Extract the (X, Y) coordinate from the center of the cell holding the provided text.  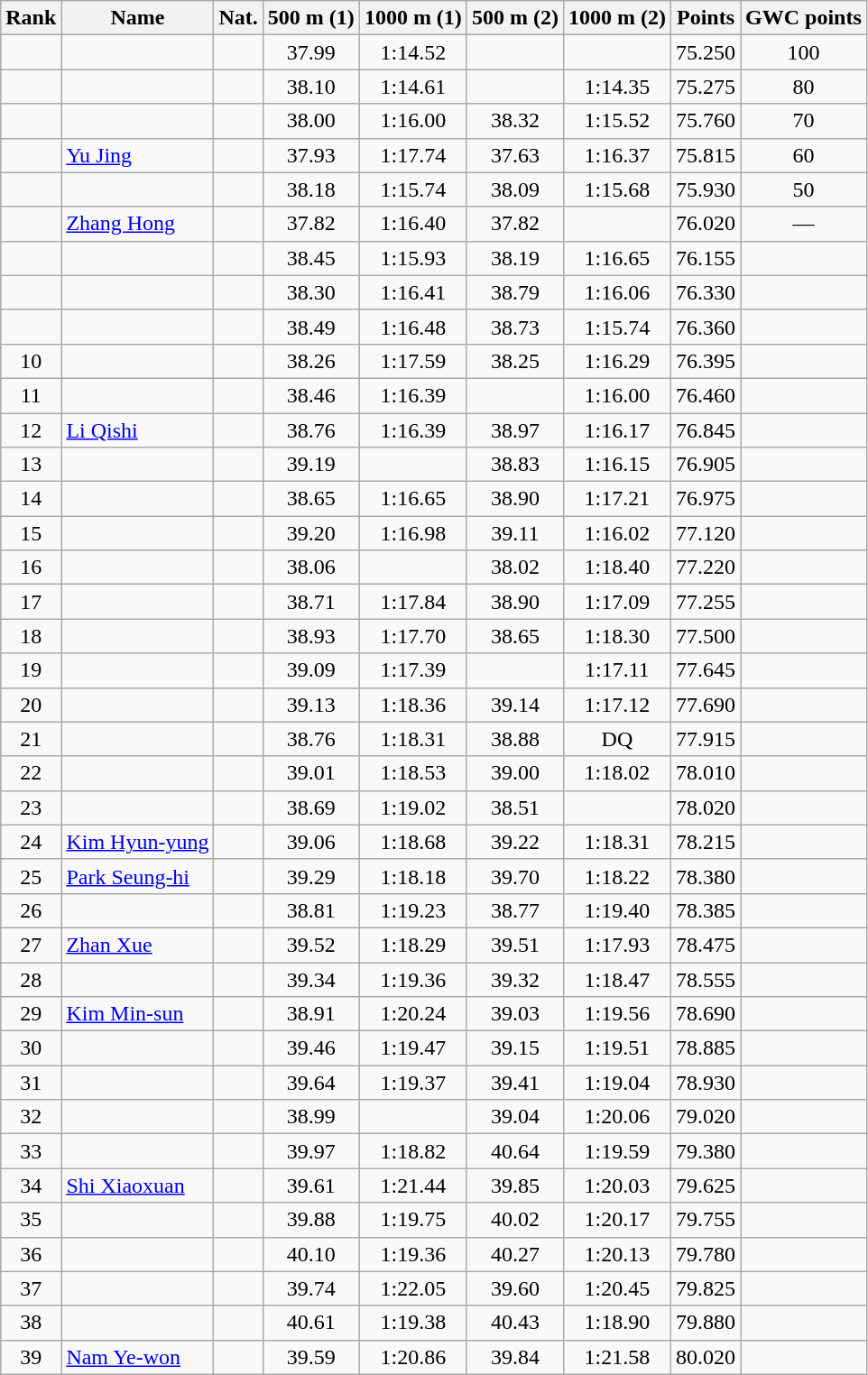
1:17.12 (617, 705)
76.975 (706, 499)
34 (31, 1186)
80.020 (706, 1357)
39.20 (310, 533)
10 (31, 361)
39.85 (514, 1186)
1:20.13 (617, 1254)
37 (31, 1288)
78.020 (706, 807)
1:18.18 (413, 876)
76.020 (706, 224)
39.01 (310, 773)
39.59 (310, 1357)
39.06 (310, 842)
1:16.02 (617, 533)
1:17.70 (413, 636)
76.360 (706, 327)
38.99 (310, 1117)
38.88 (514, 739)
77.255 (706, 602)
28 (31, 979)
1:15.52 (617, 121)
17 (31, 602)
1:16.37 (617, 155)
79.825 (706, 1288)
Shi Xiaoxuan (137, 1186)
77.645 (706, 670)
75.815 (706, 155)
1:22.05 (413, 1288)
38.69 (310, 807)
79.020 (706, 1117)
1:17.59 (413, 361)
39.03 (514, 1014)
1:16.48 (413, 327)
38.71 (310, 602)
Kim Hyun-yung (137, 842)
75.760 (706, 121)
Nam Ye-won (137, 1357)
38.83 (514, 465)
1:18.22 (617, 876)
39.46 (310, 1048)
79.755 (706, 1220)
1:18.36 (413, 705)
78.215 (706, 842)
39.34 (310, 979)
39.14 (514, 705)
38.45 (310, 258)
77.915 (706, 739)
Name (137, 18)
39.11 (514, 533)
39.52 (310, 945)
39.00 (514, 773)
40.64 (514, 1151)
24 (31, 842)
1:19.47 (413, 1048)
77.120 (706, 533)
39 (31, 1357)
Rank (31, 18)
70 (804, 121)
38.97 (514, 430)
39.88 (310, 1220)
39.97 (310, 1151)
39.51 (514, 945)
25 (31, 876)
75.275 (706, 87)
Li Qishi (137, 430)
1:17.21 (617, 499)
1:15.93 (413, 258)
78.380 (706, 876)
15 (31, 533)
16 (31, 568)
19 (31, 670)
1:17.93 (617, 945)
39.13 (310, 705)
38.06 (310, 568)
78.555 (706, 979)
38.18 (310, 189)
77.500 (706, 636)
39.15 (514, 1048)
500 m (2) (514, 18)
1:17.84 (413, 602)
78.475 (706, 945)
100 (804, 52)
50 (804, 189)
39.09 (310, 670)
78.010 (706, 773)
18 (31, 636)
1:20.45 (617, 1288)
39.29 (310, 876)
38.00 (310, 121)
33 (31, 1151)
1:19.40 (617, 910)
36 (31, 1254)
1:18.82 (413, 1151)
38.79 (514, 292)
38.19 (514, 258)
38.46 (310, 395)
1:16.06 (617, 292)
37.93 (310, 155)
11 (31, 395)
12 (31, 430)
1:14.61 (413, 87)
77.690 (706, 705)
39.32 (514, 979)
38.09 (514, 189)
1:17.39 (413, 670)
40.43 (514, 1323)
39.60 (514, 1288)
39.74 (310, 1288)
1:19.75 (413, 1220)
1:16.40 (413, 224)
39.04 (514, 1117)
22 (31, 773)
1:19.02 (413, 807)
Zhang Hong (137, 224)
1000 m (1) (413, 18)
60 (804, 155)
1:15.68 (617, 189)
1:20.06 (617, 1117)
38.81 (310, 910)
39.64 (310, 1083)
Yu Jing (137, 155)
38.73 (514, 327)
1:18.53 (413, 773)
76.460 (706, 395)
13 (31, 465)
32 (31, 1117)
31 (31, 1083)
38.51 (514, 807)
GWC points (804, 18)
1000 m (2) (617, 18)
1:20.86 (413, 1357)
1:21.44 (413, 1186)
20 (31, 705)
38.26 (310, 361)
76.155 (706, 258)
29 (31, 1014)
1:18.30 (617, 636)
1:19.04 (617, 1083)
500 m (1) (310, 18)
80 (804, 87)
78.885 (706, 1048)
38.32 (514, 121)
38.25 (514, 361)
39.84 (514, 1357)
1:17.09 (617, 602)
40.61 (310, 1323)
1:16.17 (617, 430)
40.27 (514, 1254)
38.49 (310, 327)
77.220 (706, 568)
1:19.51 (617, 1048)
37.63 (514, 155)
38.30 (310, 292)
38.77 (514, 910)
— (804, 224)
21 (31, 739)
1:18.02 (617, 773)
1:21.58 (617, 1357)
1:17.74 (413, 155)
37.99 (310, 52)
76.845 (706, 430)
1:16.15 (617, 465)
1:16.29 (617, 361)
35 (31, 1220)
76.395 (706, 361)
40.10 (310, 1254)
38.10 (310, 87)
79.625 (706, 1186)
1:19.38 (413, 1323)
23 (31, 807)
1:20.03 (617, 1186)
1:19.56 (617, 1014)
38.93 (310, 636)
Zhan Xue (137, 945)
1:16.98 (413, 533)
39.22 (514, 842)
1:20.24 (413, 1014)
Kim Min-sun (137, 1014)
79.780 (706, 1254)
1:18.90 (617, 1323)
Nat. (238, 18)
DQ (617, 739)
1:18.47 (617, 979)
39.41 (514, 1083)
1:19.37 (413, 1083)
38.02 (514, 568)
27 (31, 945)
26 (31, 910)
39.61 (310, 1186)
14 (31, 499)
38 (31, 1323)
1:14.52 (413, 52)
78.930 (706, 1083)
39.19 (310, 465)
76.330 (706, 292)
1:18.40 (617, 568)
1:19.23 (413, 910)
79.880 (706, 1323)
75.930 (706, 189)
1:19.59 (617, 1151)
75.250 (706, 52)
1:16.41 (413, 292)
1:18.29 (413, 945)
1:14.35 (617, 87)
1:17.11 (617, 670)
76.905 (706, 465)
78.690 (706, 1014)
Points (706, 18)
30 (31, 1048)
Park Seung-hi (137, 876)
39.70 (514, 876)
40.02 (514, 1220)
79.380 (706, 1151)
78.385 (706, 910)
38.91 (310, 1014)
1:20.17 (617, 1220)
1:18.68 (413, 842)
